Return the [X, Y] coordinate for the center point of the cell that contains the specified text.  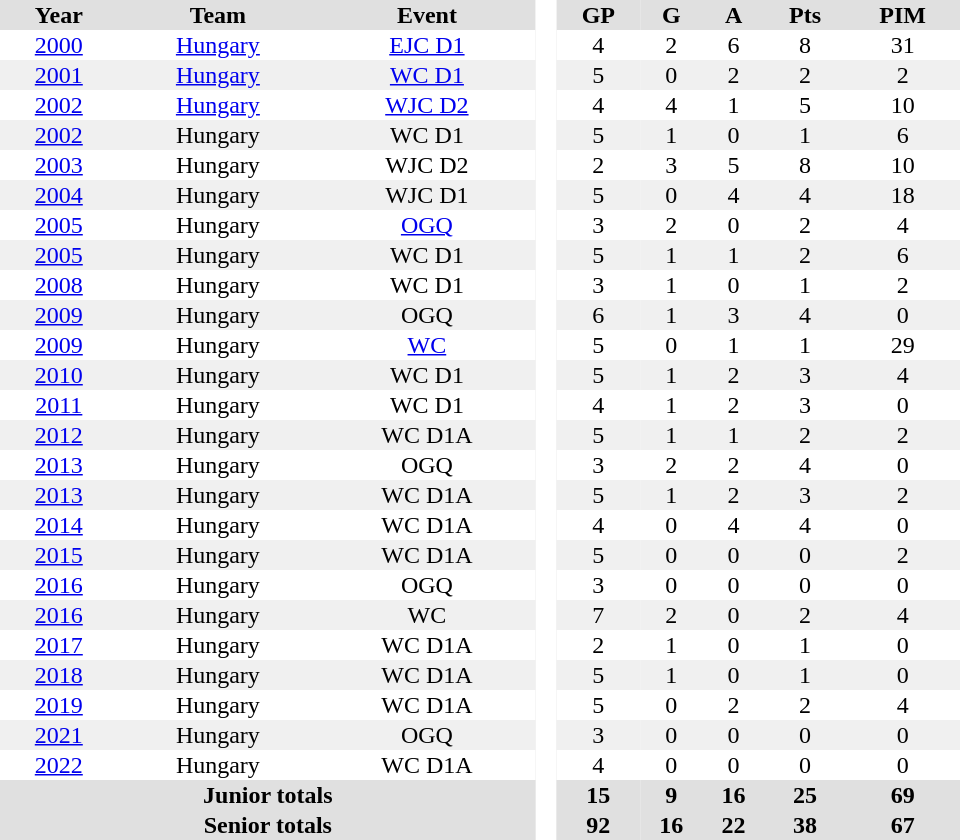
92 [598, 825]
Junior totals [268, 795]
15 [598, 795]
Year [59, 15]
Event [427, 15]
69 [902, 795]
WJC D1 [427, 195]
67 [902, 825]
GP [598, 15]
2018 [59, 675]
2008 [59, 285]
2014 [59, 525]
Team [218, 15]
9 [671, 795]
2021 [59, 735]
2022 [59, 765]
2011 [59, 405]
2004 [59, 195]
7 [598, 615]
22 [733, 825]
A [733, 15]
Senior totals [268, 825]
38 [806, 825]
2000 [59, 45]
31 [902, 45]
2017 [59, 645]
2001 [59, 75]
EJC D1 [427, 45]
25 [806, 795]
Pts [806, 15]
2019 [59, 705]
2015 [59, 555]
PIM [902, 15]
29 [902, 345]
2003 [59, 165]
G [671, 15]
2012 [59, 435]
2010 [59, 375]
18 [902, 195]
